Scan for the cell matching the given text and deliver its (x, y) coordinate at center. 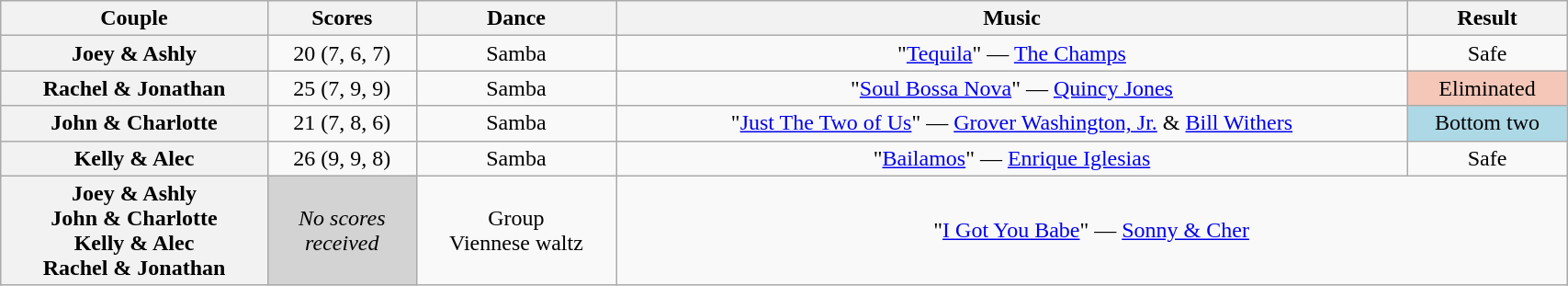
Couple (134, 18)
"I Got You Babe" — Sonny & Cher (1091, 230)
Scores (342, 18)
25 (7, 9, 9) (342, 88)
"Tequila" — The Champs (1012, 53)
Kelly & Alec (134, 158)
Rachel & Jonathan (134, 88)
No scoresreceived (342, 230)
Joey & Ashly (134, 53)
John & Charlotte (134, 123)
Bottom two (1486, 123)
Music (1012, 18)
Eliminated (1486, 88)
26 (9, 9, 8) (342, 158)
"Just The Two of Us" — Grover Washington, Jr. & Bill Withers (1012, 123)
"Bailamos" — Enrique Iglesias (1012, 158)
Joey & AshlyJohn & CharlotteKelly & AlecRachel & Jonathan (134, 230)
20 (7, 6, 7) (342, 53)
"Soul Bossa Nova" — Quincy Jones (1012, 88)
GroupViennese waltz (516, 230)
Dance (516, 18)
21 (7, 8, 6) (342, 123)
Result (1486, 18)
